Locate the cell with the specified text and output its (x, y) center coordinate. 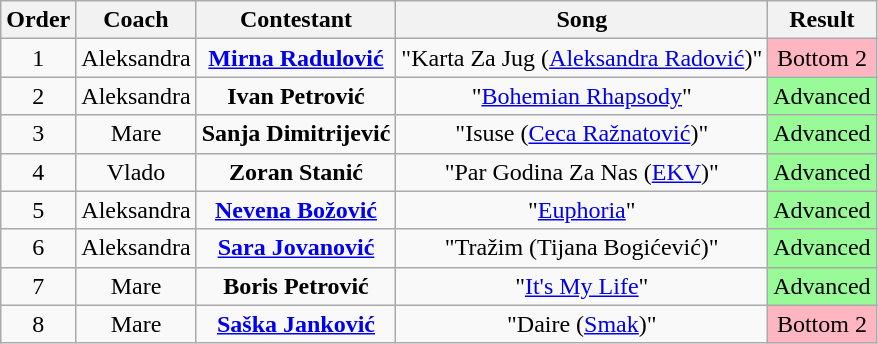
7 (38, 286)
Sara Jovanović (296, 248)
Boris Petrović (296, 286)
Nevena Božović (296, 210)
Ivan Petrović (296, 96)
Saška Janković (296, 324)
Order (38, 20)
Zoran Stanić (296, 172)
8 (38, 324)
Sanja Dimitrijević (296, 134)
Vlado (136, 172)
"It's My Life" (582, 286)
"Par Godina Za Nas (EKV)" (582, 172)
5 (38, 210)
"Bohemian Rhapsody" (582, 96)
Mirna Radulović (296, 58)
"Karta Za Jug (Aleksandra Radović)" (582, 58)
"Daire (Smak)" (582, 324)
Coach (136, 20)
2 (38, 96)
"Tražim (Tijana Bogićević)" (582, 248)
Result (822, 20)
"Euphoria" (582, 210)
1 (38, 58)
Contestant (296, 20)
3 (38, 134)
4 (38, 172)
Song (582, 20)
6 (38, 248)
"Isuse (Ceca Ražnatović)" (582, 134)
